Scan for the cell matching the given text and deliver its [x, y] coordinate at center. 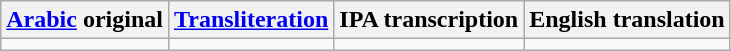
Arabic original [85, 20]
Transliteration [250, 20]
English translation [627, 20]
IPA transcription [429, 20]
